Extract the (x, y) coordinate from the center of the cell holding the provided text.  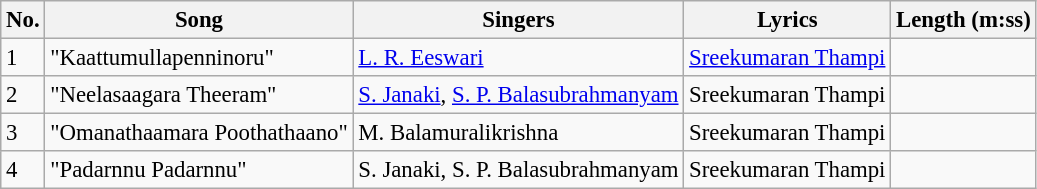
"Kaattumullapenninoru" (199, 58)
"Neelasaagara Theeram" (199, 95)
L. R. Eeswari (518, 58)
Song (199, 20)
1 (23, 58)
"Padarnnu Padarnnu" (199, 170)
2 (23, 95)
No. (23, 20)
Length (m:ss) (964, 20)
3 (23, 133)
Lyrics (788, 20)
4 (23, 170)
M. Balamuralikrishna (518, 133)
Singers (518, 20)
"Omanathaamara Poothathaano" (199, 133)
